Identify which cell holds the provided text, then report its [X, Y] central coordinate. 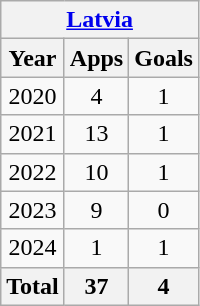
10 [96, 172]
9 [96, 210]
Apps [96, 58]
2024 [33, 248]
Latvia [100, 20]
2021 [33, 134]
0 [164, 210]
Goals [164, 58]
Year [33, 58]
13 [96, 134]
Total [33, 286]
2022 [33, 172]
37 [96, 286]
2020 [33, 96]
2023 [33, 210]
